Scan for the cell matching the given text and deliver its [X, Y] coordinate at center. 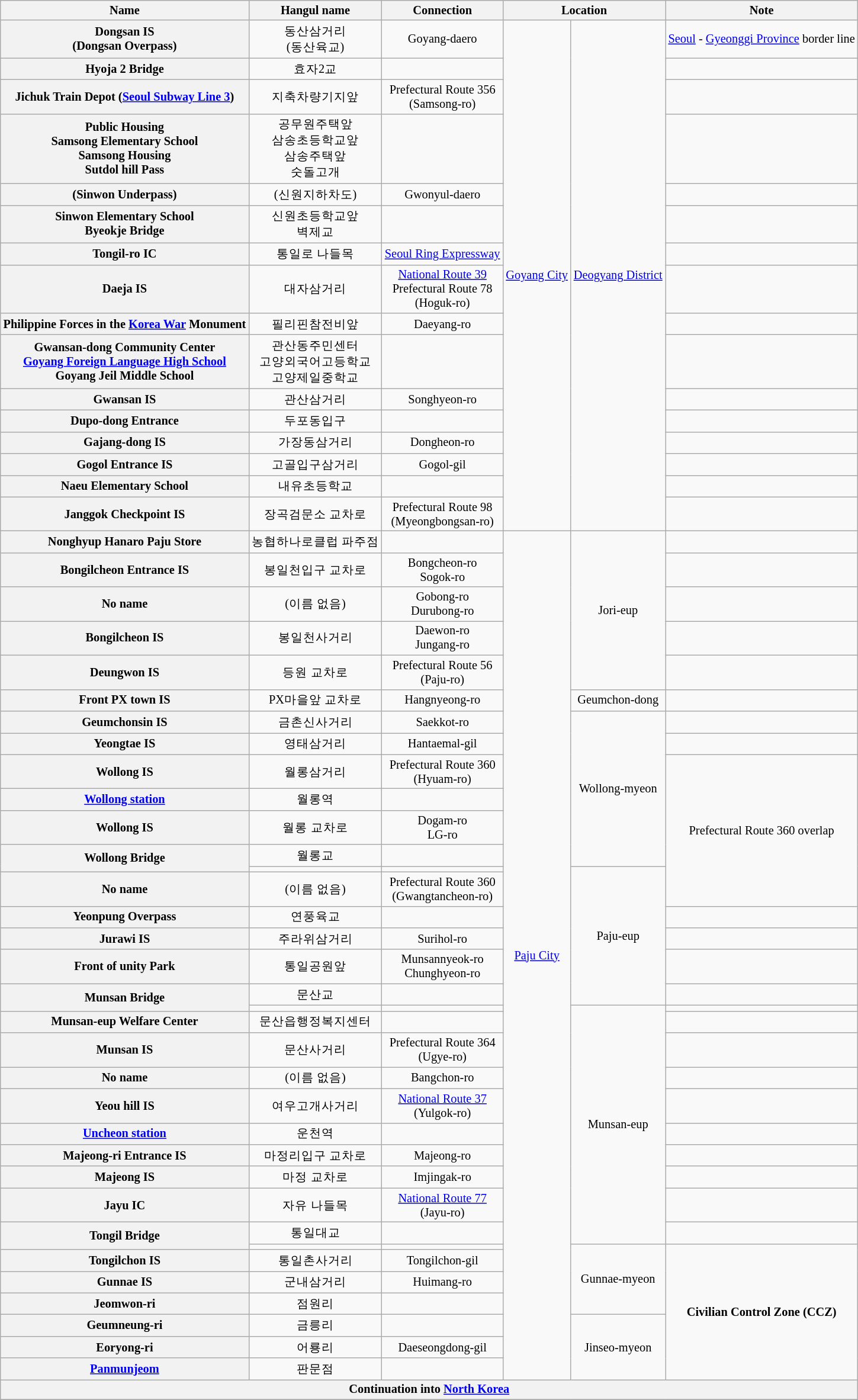
통일로 나들목 [315, 253]
Jayu IC [124, 1205]
동산삼거리(동산육교) [315, 39]
장곡검문소 교차로 [315, 514]
Wollong-myeon [618, 788]
Wollong Bridge [124, 858]
Daewon-roJungang-ro [442, 638]
Yeongtae IS [124, 744]
마정 교차로 [315, 1177]
필리핀참전비앞 [315, 323]
Paju City [536, 955]
Panmunjeom [124, 1369]
Eoryong-ri [124, 1347]
지축차량기지앞 [315, 97]
Deogyang District [618, 275]
PX마을앞 교차로 [315, 700]
문산교 [315, 995]
효자2교 [315, 69]
두포동입구 [315, 420]
Daeseongdong-gil [442, 1347]
Gunnae-myeon [618, 1279]
판문점 [315, 1369]
월롱교 [315, 855]
Jurawi IS [124, 938]
Gogol Entrance IS [124, 464]
Civilian Control Zone (CCZ) [761, 1312]
Prefectural Route 360(Hyuam-ro) [442, 772]
Majeong-ro [442, 1155]
Note [761, 10]
주라위삼거리 [315, 938]
Public HousingSamsong Elementary SchoolSamsong HousingSutdol hill Pass [124, 149]
문산사거리 [315, 1050]
Jinseo-myeon [618, 1347]
Prefectural Route 364(Ugye-ro) [442, 1050]
월롱 교차로 [315, 827]
Tongilchon IS [124, 1260]
Geumchon-dong [618, 700]
운천역 [315, 1134]
Bangchon-ro [442, 1078]
Dogam-roLG-ro [442, 827]
Bongcheon-roSogok-ro [442, 570]
National Route 39Prefectural Route 78(Hoguk-ro) [442, 289]
Geumneung-ri [124, 1325]
대자삼거리 [315, 289]
National Route 77(Jayu-ro) [442, 1205]
Dongsan IS(Dongsan Overpass) [124, 39]
Nonghyup Hanaro Paju Store [124, 541]
Name [124, 10]
Deungwon IS [124, 672]
Gwansan-dong Community CenterGoyang Foreign Language High SchoolGoyang Jeil Middle School [124, 361]
월롱역 [315, 799]
Seoul Ring Expressway [442, 253]
농협하나로클럽 파주점 [315, 541]
Songhyeon-ro [442, 399]
Seoul - Gyeonggi Province border line [761, 39]
Gwansan IS [124, 399]
Front of unity Park [124, 966]
Geumchonsin IS [124, 721]
등원 교차로 [315, 672]
Prefectural Route 360(Gwangtancheon-ro) [442, 889]
Munsan-eup Welfare Center [124, 1022]
Gwonyul-daero [442, 194]
어룡리 [315, 1347]
Jichuk Train Depot (Seoul Subway Line 3) [124, 97]
Janggok Checkpoint IS [124, 514]
관산동주민센터고양외국어고등학교고양제일중학교 [315, 361]
Hangul name [315, 10]
Hyoja 2 Bridge [124, 69]
Tongil-ro IC [124, 253]
(Sinwon Underpass) [124, 194]
Tongilchon-gil [442, 1260]
Surihol-ro [442, 938]
Prefectural Route 360 overlap [761, 830]
Sinwon Elementary SchoolByeokje Bridge [124, 224]
금촌신사거리 [315, 721]
Wollong station [124, 799]
가장동삼거리 [315, 443]
Majeong IS [124, 1177]
고골입구삼거리 [315, 464]
공무원주택앞삼송초등학교앞삼송주택앞숫돌고개 [315, 149]
Gajang-dong IS [124, 443]
통일촌사거리 [315, 1260]
관산삼거리 [315, 399]
Prefectural Route 98(Myeongbongsan-ro) [442, 514]
Bongilcheon Entrance IS [124, 570]
Bongilcheon IS [124, 638]
월롱삼거리 [315, 772]
금릉리 [315, 1325]
Dongheon-ro [442, 443]
Prefectural Route 356(Samsong-ro) [442, 97]
영태삼거리 [315, 744]
Prefectural Route 56(Paju-ro) [442, 672]
Connection [442, 10]
Tongil Bridge [124, 1235]
Dupo-dong Entrance [124, 420]
Location [584, 10]
Majeong-ri Entrance IS [124, 1155]
여우고개사거리 [315, 1106]
Naeu Elementary School [124, 486]
군내삼거리 [315, 1282]
Paju-eup [618, 936]
점원리 [315, 1304]
Hantaemal-gil [442, 744]
Munsan-eup [618, 1124]
연풍육교 [315, 917]
Gunnae IS [124, 1282]
통일대교 [315, 1233]
Imjingak-ro [442, 1177]
문산읍행정복지센터 [315, 1022]
Saekkot-ro [442, 721]
내유초등학교 [315, 486]
Huimang-ro [442, 1282]
National Route 37(Yulgok-ro) [442, 1106]
신원초등학교앞벽제교 [315, 224]
Munsannyeok-roChunghyeon-ro [442, 966]
봉일천사거리 [315, 638]
Jori-eup [618, 610]
Hangnyeong-ro [442, 700]
Uncheon station [124, 1134]
Continuation into North Korea [429, 1389]
Yeou hill IS [124, 1106]
통일공원앞 [315, 966]
Munsan IS [124, 1050]
Daeja IS [124, 289]
Gobong-roDurubong-ro [442, 604]
Daeyang-ro [442, 323]
자유 나들목 [315, 1205]
(신원지하차도) [315, 194]
Yeonpung Overpass [124, 917]
Philippine Forces in the Korea War Monument [124, 323]
Front PX town IS [124, 700]
Goyang-daero [442, 39]
Munsan Bridge [124, 997]
Gogol-gil [442, 464]
Jeomwon-ri [124, 1304]
봉일천입구 교차로 [315, 570]
Goyang City [536, 275]
마정리입구 교차로 [315, 1155]
